Determine the (x, y) coordinate at the center of the cell enclosing the given text.  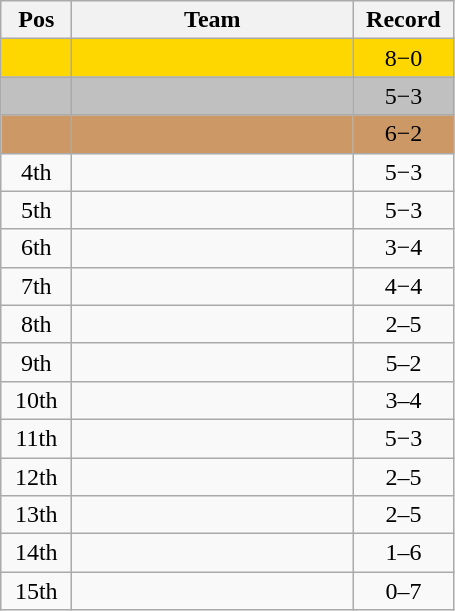
Pos (36, 20)
4−4 (404, 286)
11th (36, 438)
5th (36, 210)
3−4 (404, 248)
14th (36, 553)
3–4 (404, 400)
Team (212, 20)
4th (36, 172)
10th (36, 400)
5–2 (404, 362)
8th (36, 324)
15th (36, 591)
12th (36, 477)
9th (36, 362)
13th (36, 515)
1–6 (404, 553)
6−2 (404, 134)
8−0 (404, 58)
7th (36, 286)
0–7 (404, 591)
6th (36, 248)
Record (404, 20)
